Output the (x, y) coordinate of the center of the cell containing the given text.  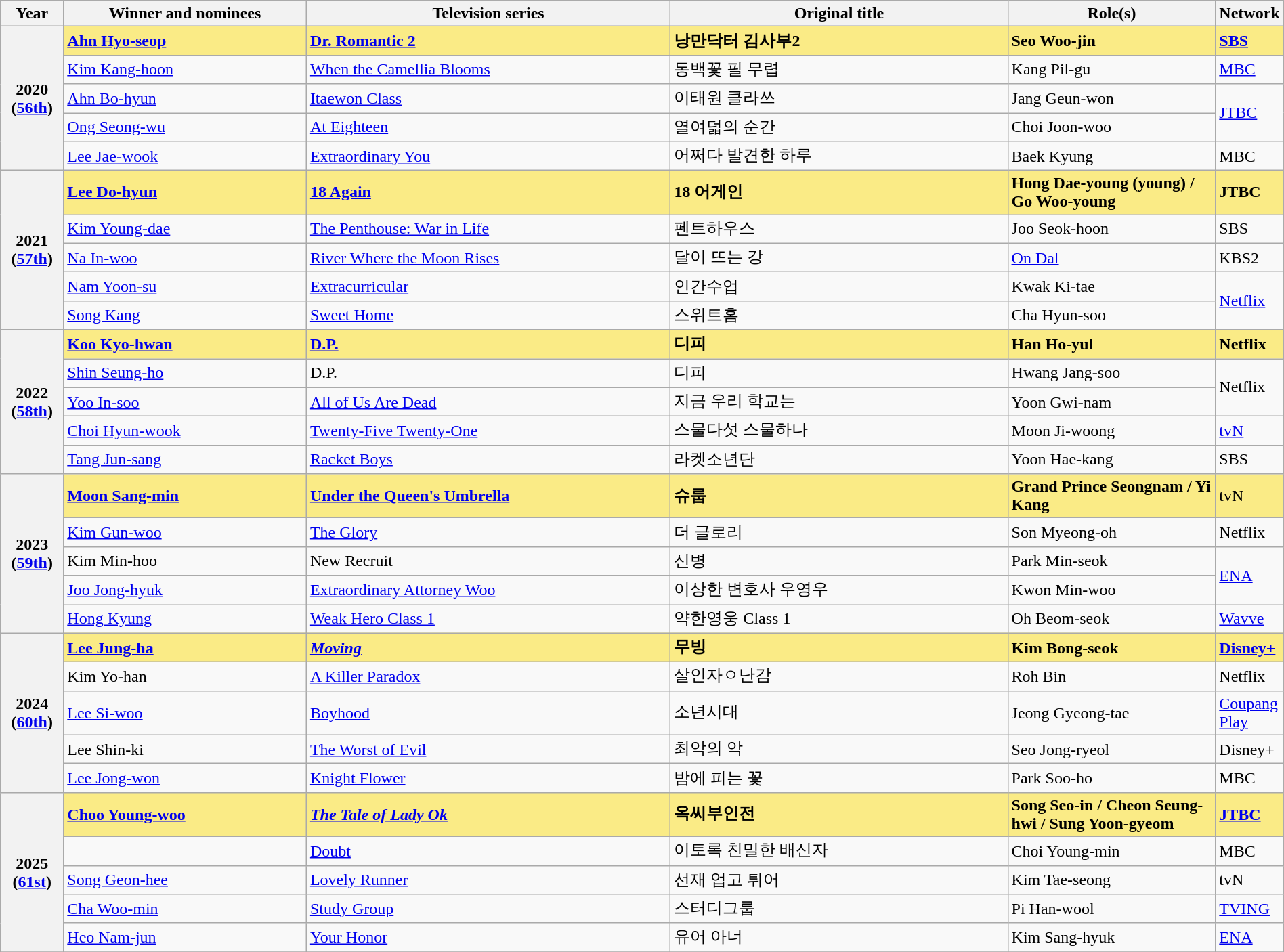
Original title (839, 14)
18 어게인 (839, 192)
Cha Woo-min (186, 909)
Son Myeong-oh (1112, 532)
River Where the Moon Rises (488, 257)
Song Kang (186, 316)
Lee Jae-wook (186, 156)
Kang Pil-gu (1112, 69)
이상한 변호사 우영우 (839, 590)
Twenty-Five Twenty-One (488, 431)
Yoon Hae-kang (1112, 459)
Cha Hyun-soo (1112, 316)
At Eighteen (488, 127)
Moving (488, 647)
이태원 클라쓰 (839, 99)
Kim Sang-hyuk (1112, 937)
18 Again (488, 192)
Kim Kang-hoon (186, 69)
Study Group (488, 909)
Wavve (1249, 619)
Lee Shin-ki (186, 749)
2025 (61st) (33, 872)
Lee Jong-won (186, 779)
선재 업고 튀어 (839, 880)
달이 뜨는 강 (839, 257)
약한영웅 Class 1 (839, 619)
Grand Prince Seongnam / Yi Kang (1112, 496)
최악의 악 (839, 749)
Lee Jung-ha (186, 647)
Ong Seong-wu (186, 127)
스위트홈 (839, 316)
이토록 친밀한 배신자 (839, 850)
Kim Tae-seong (1112, 880)
The Glory (488, 532)
열여덟의 순간 (839, 127)
Kwon Min-woo (1112, 590)
밤에 피는 꽃 (839, 779)
Itaewon Class (488, 99)
Ahn Bo-hyun (186, 99)
KBS2 (1249, 257)
Baek Kyung (1112, 156)
Boyhood (488, 712)
슈룹 (839, 496)
Doubt (488, 850)
Park Soo-ho (1112, 779)
Extracurricular (488, 287)
Song Seo-in / Cheon Seung-hwi / Sung Yoon-gyeom (1112, 814)
Kwak Ki-tae (1112, 287)
TVING (1249, 909)
Park Min-seok (1112, 561)
Yoo In-soo (186, 402)
Heo Nam-jun (186, 937)
Kim Young-dae (186, 229)
Yoon Gwi-nam (1112, 402)
Dr. Romantic 2 (488, 41)
소년시대 (839, 712)
Extraordinary You (488, 156)
Choo Young-woo (186, 814)
Tang Jun-sang (186, 459)
라켓소년단 (839, 459)
When the Camellia Blooms (488, 69)
On Dal (1112, 257)
스터디그룹 (839, 909)
신병 (839, 561)
Choi Joon-woo (1112, 127)
Shin Seung-ho (186, 374)
Lovely Runner (488, 880)
Moon Sang-min (186, 496)
2020(56th) (33, 99)
Network (1249, 14)
Kim Bong-seok (1112, 647)
A Killer Paradox (488, 677)
무빙 (839, 647)
Na In-woo (186, 257)
Seo Jong-ryeol (1112, 749)
Roh Bin (1112, 677)
Choi Young-min (1112, 850)
낭만닥터 김사부2 (839, 41)
Weak Hero Class 1 (488, 619)
Under the Queen's Umbrella (488, 496)
Jeong Gyeong-tae (1112, 712)
더 글로리 (839, 532)
Pi Han-wool (1112, 909)
2024 (60th) (33, 712)
Role(s) (1112, 14)
옥씨부인전 (839, 814)
Choi Hyun-wook (186, 431)
Kim Yo-han (186, 677)
지금 우리 학교는 (839, 402)
Your Honor (488, 937)
Hwang Jang-soo (1112, 374)
Coupang Play (1249, 712)
Joo Seok-hoon (1112, 229)
동백꽃 필 무렵 (839, 69)
Joo Jong-hyuk (186, 590)
인간수업 (839, 287)
The Penthouse: War in Life (488, 229)
New Recruit (488, 561)
2023(59th) (33, 554)
Extraordinary Attorney Woo (488, 590)
Sweet Home (488, 316)
Koo Kyo-hwan (186, 344)
Television series (488, 14)
Han Ho-yul (1112, 344)
2021(57th) (33, 251)
어쩌다 발견한 하루 (839, 156)
Kim Min-hoo (186, 561)
Oh Beom-seok (1112, 619)
The Tale of Lady Ok (488, 814)
살인자ㅇ난감 (839, 677)
펜트하우스 (839, 229)
Winner and nominees (186, 14)
Moon Ji-woong (1112, 431)
Song Geon-hee (186, 880)
Year (33, 14)
Jang Geun-won (1112, 99)
Hong Dae-young (young) / Go Woo-young (1112, 192)
The Worst of Evil (488, 749)
Knight Flower (488, 779)
스물다섯 스물하나 (839, 431)
Hong Kyung (186, 619)
Lee Si-woo (186, 712)
Lee Do-hyun (186, 192)
Kim Gun-woo (186, 532)
유어 아너 (839, 937)
Ahn Hyo-seop (186, 41)
All of Us Are Dead (488, 402)
2022(58th) (33, 402)
Nam Yoon-su (186, 287)
Seo Woo-jin (1112, 41)
Racket Boys (488, 459)
